Output the (x, y) coordinate of the center of the cell containing the given text.  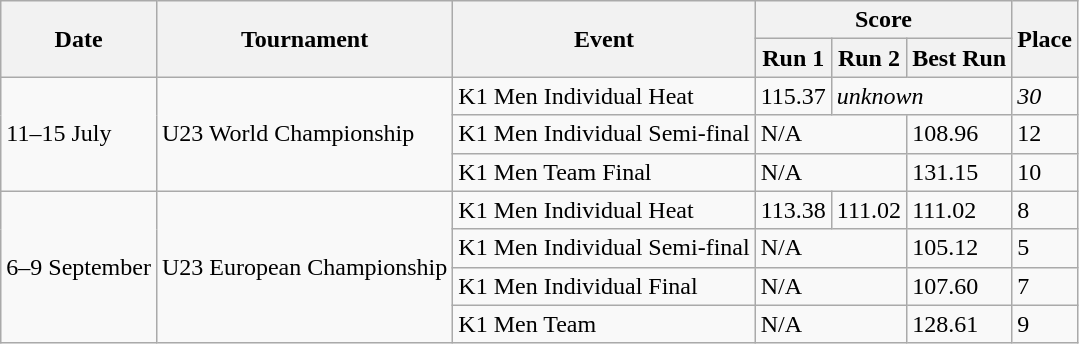
7 (1045, 286)
113.38 (793, 210)
K1 Men Team Final (604, 172)
Date (79, 39)
12 (1045, 134)
Event (604, 39)
9 (1045, 324)
unknown (921, 96)
11–15 July (79, 134)
U23 World Championship (304, 134)
8 (1045, 210)
115.37 (793, 96)
128.61 (960, 324)
K1 Men Team (604, 324)
Run 2 (868, 58)
107.60 (960, 286)
K1 Men Individual Final (604, 286)
Run 1 (793, 58)
U23 European Championship (304, 267)
30 (1045, 96)
131.15 (960, 172)
6–9 September (79, 267)
10 (1045, 172)
Score (884, 20)
105.12 (960, 248)
Tournament (304, 39)
Best Run (960, 58)
108.96 (960, 134)
5 (1045, 248)
Place (1045, 39)
